Extract the [x, y] coordinate from the center of the cell holding the provided text.  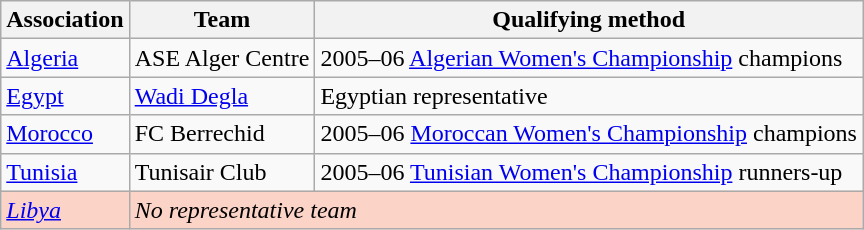
Morocco [65, 134]
ASE Alger Centre [222, 58]
Egypt [65, 96]
Qualifying method [589, 20]
2005–06 Algerian Women's Championship champions [589, 58]
Wadi Degla [222, 96]
Libya [65, 210]
Algeria [65, 58]
Egyptian representative [589, 96]
Tunisair Club [222, 172]
2005–06 Tunisian Women's Championship runners-up [589, 172]
FC Berrechid [222, 134]
Association [65, 20]
Tunisia [65, 172]
No representative team [496, 210]
2005–06 Moroccan Women's Championship champions [589, 134]
Team [222, 20]
